Return the [x, y] coordinate for the center point of the cell that contains the specified text.  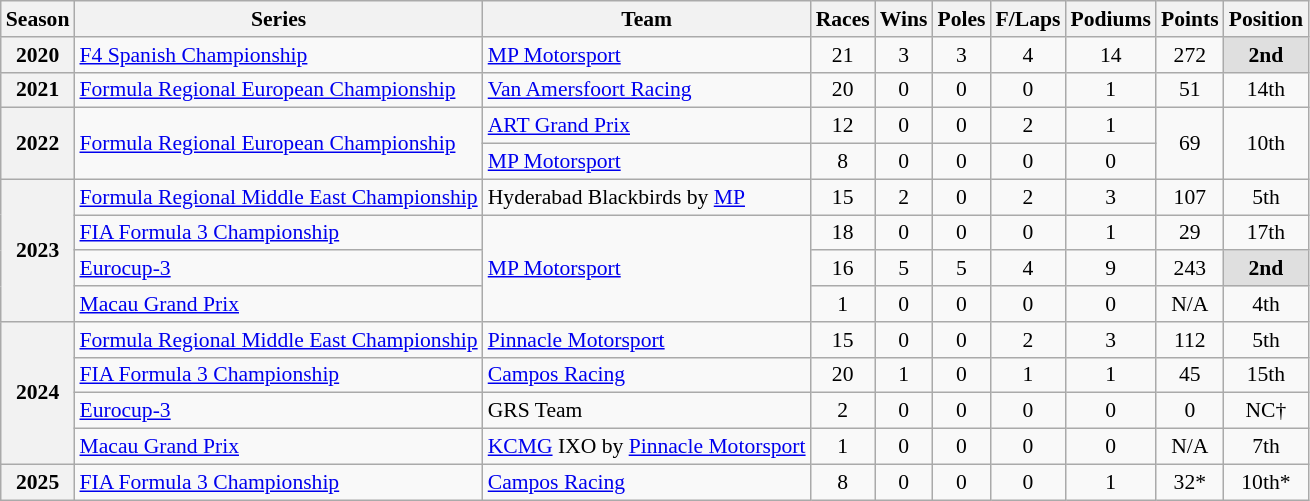
Points [1190, 19]
Van Amersfoort Racing [647, 90]
2025 [38, 482]
7th [1266, 447]
GRS Team [647, 411]
45 [1190, 375]
18 [843, 233]
ART Grand Prix [647, 126]
112 [1190, 340]
F4 Spanish Championship [278, 55]
2022 [38, 144]
51 [1190, 90]
17th [1266, 233]
Series [278, 19]
69 [1190, 144]
Team [647, 19]
KCMG IXO by Pinnacle Motorsport [647, 447]
15th [1266, 375]
Podiums [1110, 19]
16 [843, 269]
272 [1190, 55]
Hyderabad Blackbirds by MP [647, 197]
14 [1110, 55]
10th* [1266, 482]
2020 [38, 55]
Season [38, 19]
29 [1190, 233]
243 [1190, 269]
12 [843, 126]
9 [1110, 269]
32* [1190, 482]
4th [1266, 304]
21 [843, 55]
Races [843, 19]
Poles [961, 19]
F/Laps [1028, 19]
10th [1266, 144]
2021 [38, 90]
Position [1266, 19]
107 [1190, 197]
Wins [904, 19]
2024 [38, 393]
NC† [1266, 411]
Pinnacle Motorsport [647, 340]
2023 [38, 250]
14th [1266, 90]
